Provide the [x, y] coordinate of the cell's center where the given text is located.  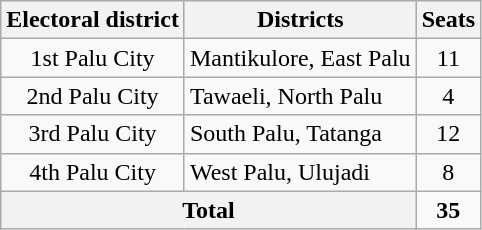
4th Palu City [93, 172]
4 [448, 96]
South Palu, Tatanga [300, 134]
2nd Palu City [93, 96]
West Palu, Ulujadi [300, 172]
Tawaeli, North Palu [300, 96]
3rd Palu City [93, 134]
1st Palu City [93, 58]
35 [448, 210]
8 [448, 172]
Seats [448, 20]
Total [208, 210]
Mantikulore, East Palu [300, 58]
11 [448, 58]
12 [448, 134]
Districts [300, 20]
Electoral district [93, 20]
